Determine the [X, Y] coordinate at the center of the cell enclosing the given text.  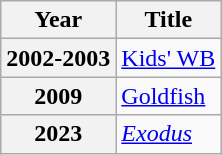
2009 [58, 96]
2023 [58, 134]
Goldfish [168, 96]
Exodus [168, 134]
2002-2003 [58, 58]
Year [58, 20]
Title [168, 20]
Kids' WB [168, 58]
